Pinpoint the cell where the given text exists, returning its (x, y) midpoint coordinate. 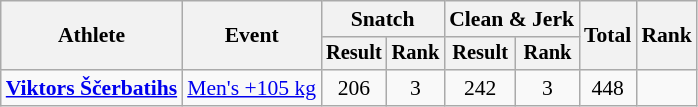
206 (354, 88)
242 (480, 88)
Viktors Ščerbatihs (92, 88)
Athlete (92, 36)
Event (252, 36)
448 (608, 88)
Snatch (382, 19)
Clean & Jerk (512, 19)
Men's +105 kg (252, 88)
Total (608, 36)
